Provide the (X, Y) coordinate of the cell's center where the given text is located.  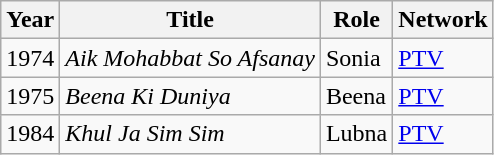
1974 (30, 58)
Year (30, 20)
Role (356, 20)
Khul Ja Sim Sim (190, 134)
Sonia (356, 58)
1984 (30, 134)
Beena Ki Duniya (190, 96)
Lubna (356, 134)
Aik Mohabbat So Afsanay (190, 58)
Title (190, 20)
Network (443, 20)
1975 (30, 96)
Beena (356, 96)
